From the cell containing the given text, extract its center point as [X, Y] coordinate. 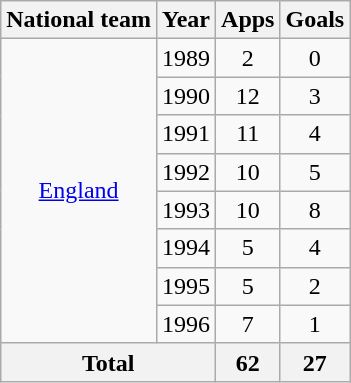
1991 [186, 134]
62 [248, 362]
7 [248, 324]
Apps [248, 20]
1996 [186, 324]
Total [108, 362]
1993 [186, 210]
1992 [186, 172]
England [79, 191]
1995 [186, 286]
8 [315, 210]
Year [186, 20]
11 [248, 134]
1989 [186, 58]
1994 [186, 248]
1 [315, 324]
National team [79, 20]
1990 [186, 96]
Goals [315, 20]
27 [315, 362]
0 [315, 58]
12 [248, 96]
3 [315, 96]
